Capture the cell that displays the provided text and extract its (X, Y) central coordinate. 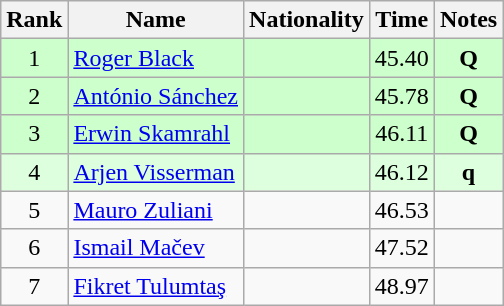
Ismail Mačev (156, 248)
6 (34, 248)
Rank (34, 20)
Mauro Zuliani (156, 210)
7 (34, 286)
3 (34, 134)
Nationality (307, 20)
Arjen Visserman (156, 172)
Time (402, 20)
46.12 (402, 172)
q (468, 172)
46.11 (402, 134)
47.52 (402, 248)
António Sánchez (156, 96)
Fikret Tulumtaş (156, 286)
4 (34, 172)
Notes (468, 20)
45.78 (402, 96)
Erwin Skamrahl (156, 134)
1 (34, 58)
Name (156, 20)
46.53 (402, 210)
2 (34, 96)
5 (34, 210)
45.40 (402, 58)
Roger Black (156, 58)
48.97 (402, 286)
